Provide the (x, y) coordinate of the cell's center where the given text is located.  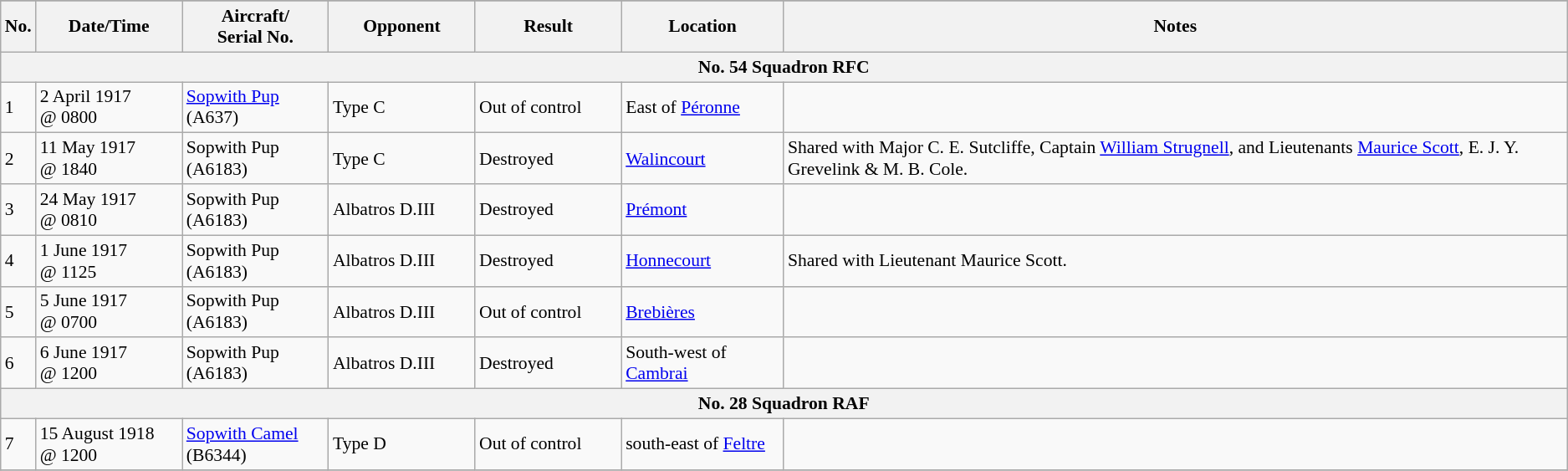
5 June 1917@ 0700 (109, 311)
Location (702, 27)
Notes (1176, 27)
Brebières (702, 311)
7 (18, 443)
1 June 1917@ 1125 (109, 261)
No. (18, 27)
Walincourt (702, 159)
Aircraft/Serial No. (256, 27)
Date/Time (109, 27)
3 (18, 209)
4 (18, 261)
South-west of Cambrai (702, 363)
No. 54 Squadron RFC (784, 67)
2 April 1917@ 0800 (109, 107)
Shared with Lieutenant Maurice Scott. (1176, 261)
Shared with Major C. E. Sutcliffe, Captain William Strugnell, and Lieutenants Maurice Scott, E. J. Y. Grevelink & M. B. Cole. (1176, 159)
Sopwith Camel(B6344) (256, 443)
No. 28 Squadron RAF (784, 404)
24 May 1917@ 0810 (109, 209)
south-east of Feltre (702, 443)
Opponent (401, 27)
Prémont (702, 209)
11 May 1917@ 1840 (109, 159)
Sopwith Pup(A637) (256, 107)
5 (18, 311)
15 August 1918@ 1200 (109, 443)
6 (18, 363)
Honnecourt (702, 261)
1 (18, 107)
2 (18, 159)
East of Péronne (702, 107)
Result (549, 27)
Type D (401, 443)
6 June 1917@ 1200 (109, 363)
